Provide the (X, Y) coordinate of the cell's center where the given text is located.  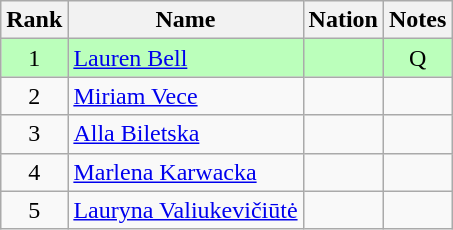
Miriam Vece (186, 96)
1 (34, 58)
Rank (34, 20)
Alla Biletska (186, 134)
Marlena Karwacka (186, 172)
3 (34, 134)
5 (34, 210)
Q (417, 58)
Lauren Bell (186, 58)
Name (186, 20)
Notes (417, 20)
Nation (343, 20)
Lauryna Valiukevičiūtė (186, 210)
2 (34, 96)
4 (34, 172)
